Find where the given text appears and provide that cell's center as [X, Y] coordinate. 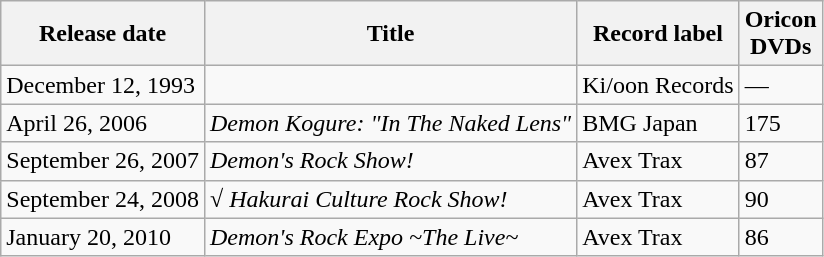
Record label [658, 34]
December 12, 1993 [103, 85]
April 26, 2006 [103, 123]
BMG Japan [658, 123]
September 24, 2008 [103, 199]
86 [780, 237]
87 [780, 161]
√ Hakurai Culture Rock Show! [390, 199]
Release date [103, 34]
175 [780, 123]
90 [780, 199]
September 26, 2007 [103, 161]
OriconDVDs [780, 34]
Demon's Rock Expo ~The Live~ [390, 237]
— [780, 85]
Title [390, 34]
Demon's Rock Show! [390, 161]
Ki/oon Records [658, 85]
January 20, 2010 [103, 237]
Demon Kogure: "In The Naked Lens" [390, 123]
